Search for the cell housing the specified text and yield its (X, Y) center coordinate. 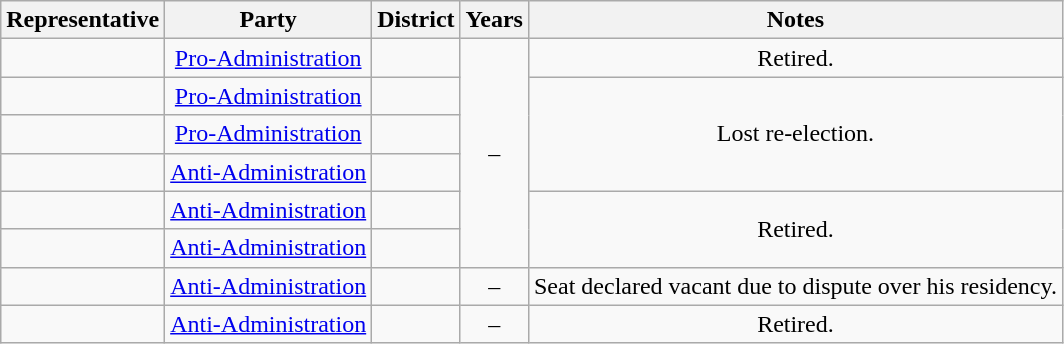
Party (268, 20)
Representative (83, 20)
Seat declared vacant due to dispute over his residency. (795, 286)
District (416, 20)
Lost re-election. (795, 134)
Years (494, 20)
Notes (795, 20)
